Capture the cell that displays the provided text and extract its (x, y) central coordinate. 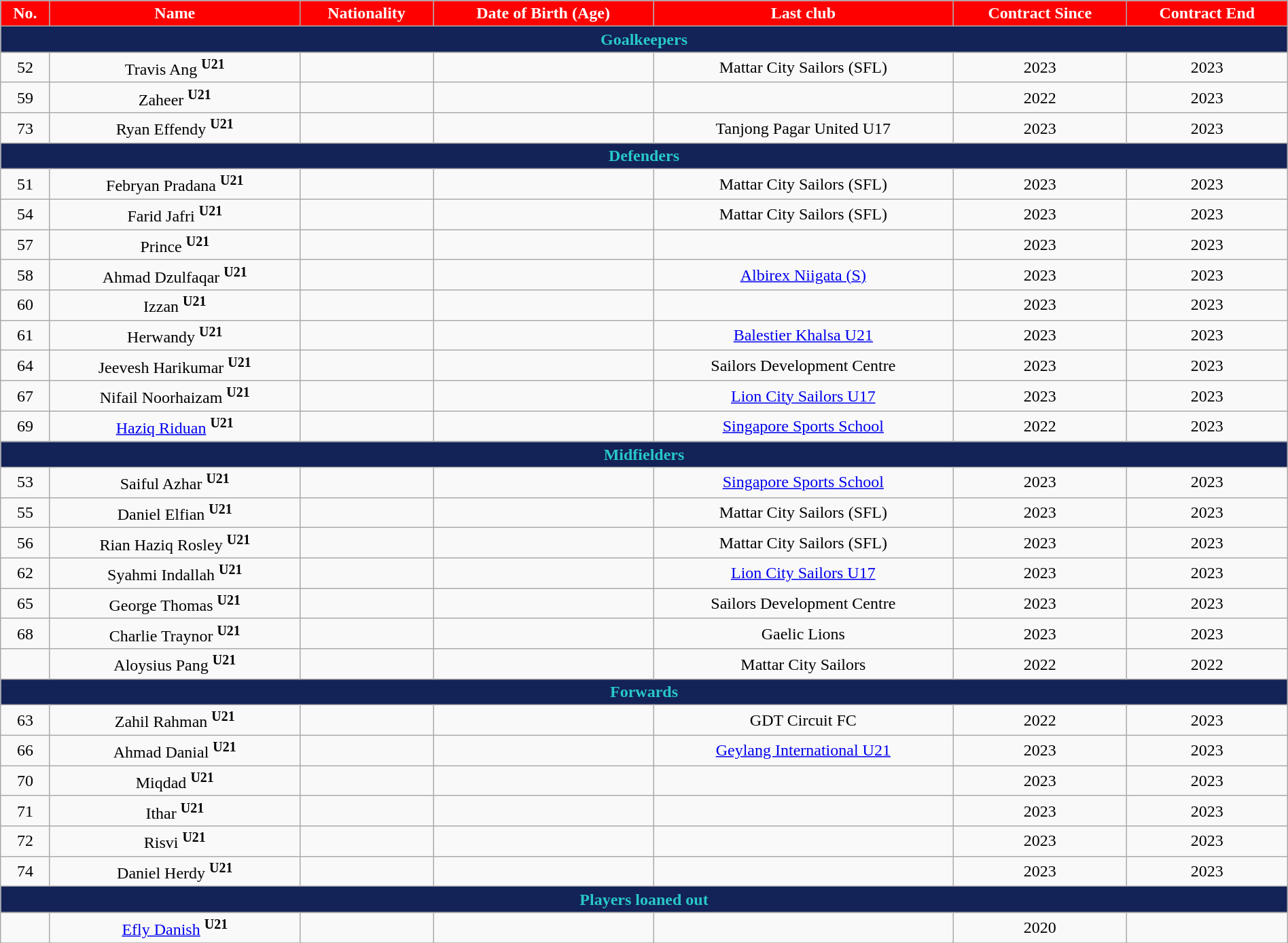
56 (25, 544)
Gaelic Lions (803, 633)
70 (25, 781)
Farid Jafri U21 (175, 215)
Ahmad Danial U21 (175, 750)
Tanjong Pagar United U17 (803, 128)
Ithar U21 (175, 811)
Travis Ang U21 (175, 68)
Haziq Riduan U21 (175, 427)
58 (25, 274)
Miqdad U21 (175, 781)
No. (25, 14)
71 (25, 811)
72 (25, 841)
62 (25, 573)
Midfielders (644, 455)
Forwards (644, 692)
60 (25, 306)
59 (25, 98)
Defenders (644, 156)
Ryan Effendy U21 (175, 128)
Name (175, 14)
Nationality (366, 14)
Players loaned out (644, 900)
Geylang International U21 (803, 750)
Efly Danish U21 (175, 928)
51 (25, 185)
63 (25, 720)
65 (25, 603)
Charlie Traynor U21 (175, 633)
Mattar City Sailors (803, 664)
69 (25, 427)
Risvi U21 (175, 841)
Aloysius Pang U21 (175, 664)
GDT Circuit FC (803, 720)
Goalkeepers (644, 39)
George Thomas U21 (175, 603)
64 (25, 366)
Balestier Khalsa U21 (803, 336)
Jeevesh Harikumar U21 (175, 366)
Izzan U21 (175, 306)
52 (25, 68)
61 (25, 336)
67 (25, 395)
Nifail Noorhaizam U21 (175, 395)
Contract Since (1039, 14)
Syahmi Indallah U21 (175, 573)
55 (25, 512)
Saiful Azhar U21 (175, 482)
66 (25, 750)
57 (25, 245)
Contract End (1206, 14)
Daniel Herdy U21 (175, 871)
Rian Haziq Rosley U21 (175, 544)
Last club (803, 14)
Zahil Rahman U21 (175, 720)
68 (25, 633)
Febryan Pradana U21 (175, 185)
54 (25, 215)
Daniel Elfian U21 (175, 512)
Ahmad Dzulfaqar U21 (175, 274)
Date of Birth (Age) (543, 14)
74 (25, 871)
2020 (1039, 928)
Herwandy U21 (175, 336)
Zaheer U21 (175, 98)
Albirex Niigata (S) (803, 274)
53 (25, 482)
Prince U21 (175, 245)
73 (25, 128)
